Extract the [X, Y] coordinate from the center of the cell holding the provided text.  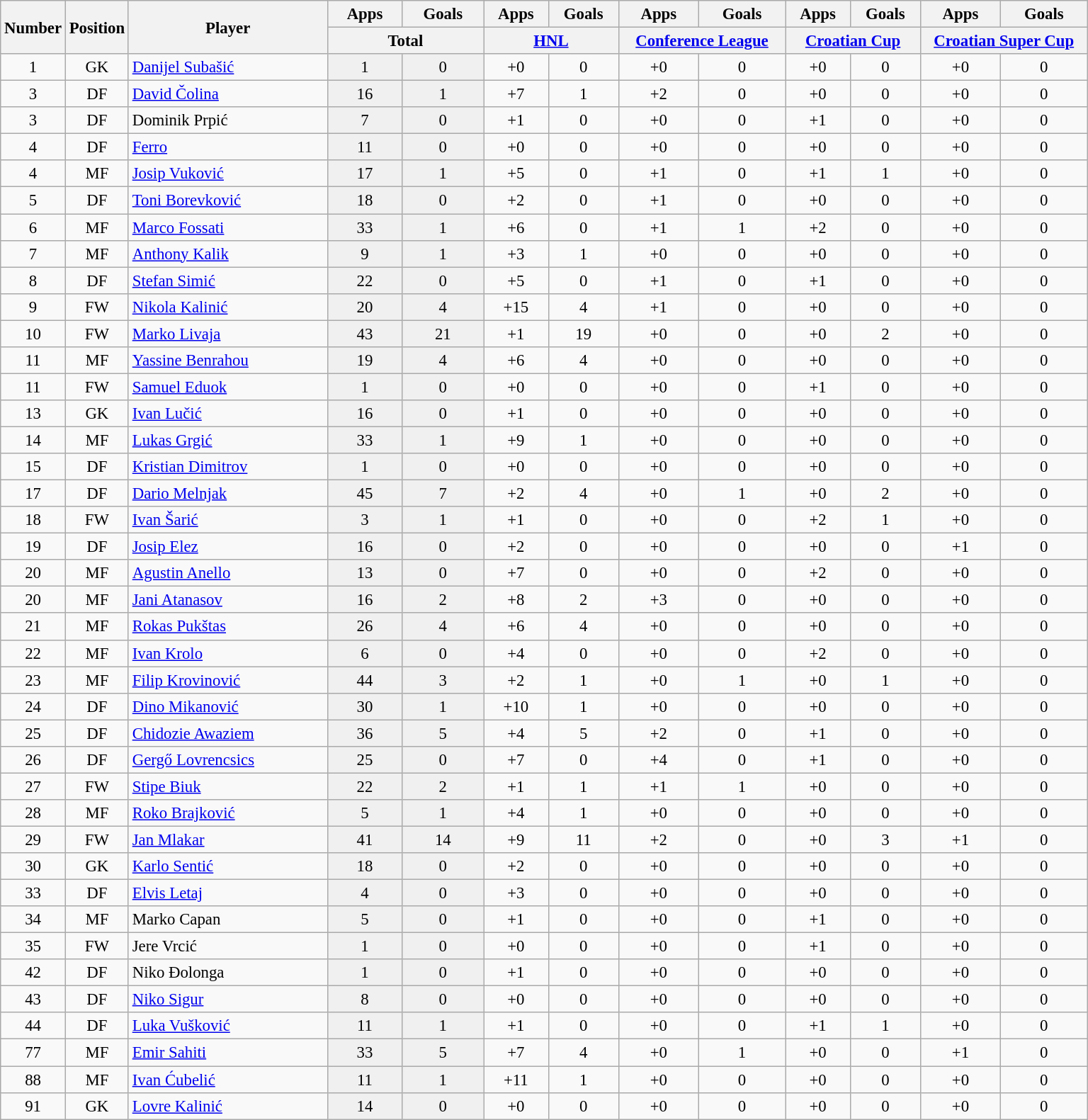
24 [33, 706]
Nikola Kalinić [228, 307]
Jani Atanasov [228, 600]
Lukas Grgić [228, 440]
Yassine Benrahou [228, 361]
Marco Fossati [228, 227]
35 [33, 946]
Ferro [228, 147]
Filip Krovinović [228, 680]
45 [365, 494]
Position [96, 27]
Niko Đolonga [228, 973]
+8 [516, 600]
Chidozie Awaziem [228, 733]
28 [33, 813]
+15 [516, 307]
Agustin Anello [228, 573]
Emir Sahiti [228, 1053]
88 [33, 1080]
Croatian Cup [853, 41]
Player [228, 27]
41 [365, 839]
Toni Borevković [228, 200]
Danijel Subašić [228, 67]
Conference League [702, 41]
Total [405, 41]
77 [33, 1053]
Marko Capan [228, 920]
Josip Elez [228, 547]
Dino Mikanović [228, 706]
Elvis Letaj [228, 893]
42 [33, 973]
Rokas Pukštas [228, 627]
Karlo Sentić [228, 866]
Marko Livaja [228, 334]
36 [365, 733]
Samuel Eduok [228, 387]
Stefan Simić [228, 281]
+11 [516, 1080]
HNL [551, 41]
Ivan Ćubelić [228, 1080]
Luka Vušković [228, 1026]
Roko Brajković [228, 813]
Dario Melnjak [228, 494]
Number [33, 27]
Jan Mlakar [228, 839]
Lovre Kalinić [228, 1106]
Anthony Kalik [228, 254]
Jere Vrcić [228, 946]
91 [33, 1106]
29 [33, 839]
Ivan Lučić [228, 414]
David Čolina [228, 94]
Croatian Super Cup [1004, 41]
Kristian Dimitrov [228, 467]
15 [33, 467]
Niko Sigur [228, 1000]
+10 [516, 706]
Dominik Prpić [228, 120]
Stipe Biuk [228, 786]
27 [33, 786]
Josip Vuković [228, 174]
Ivan Krolo [228, 653]
23 [33, 680]
10 [33, 334]
34 [33, 920]
Gergő Lovrencsics [228, 760]
Ivan Šarić [228, 520]
